Output the [x, y] coordinate of the center of the cell containing the given text.  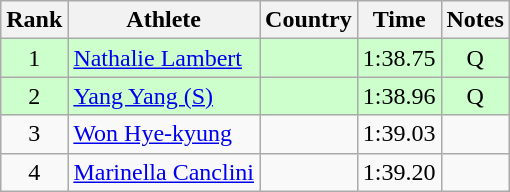
Athlete [164, 20]
Notes [475, 20]
1:38.96 [399, 96]
Marinella Canclini [164, 172]
Country [309, 20]
1 [34, 58]
1:38.75 [399, 58]
Time [399, 20]
4 [34, 172]
Won Hye-kyung [164, 134]
1:39.03 [399, 134]
3 [34, 134]
Yang Yang (S) [164, 96]
2 [34, 96]
Rank [34, 20]
1:39.20 [399, 172]
Nathalie Lambert [164, 58]
